Return (X, Y) of the center of cell containing provided text 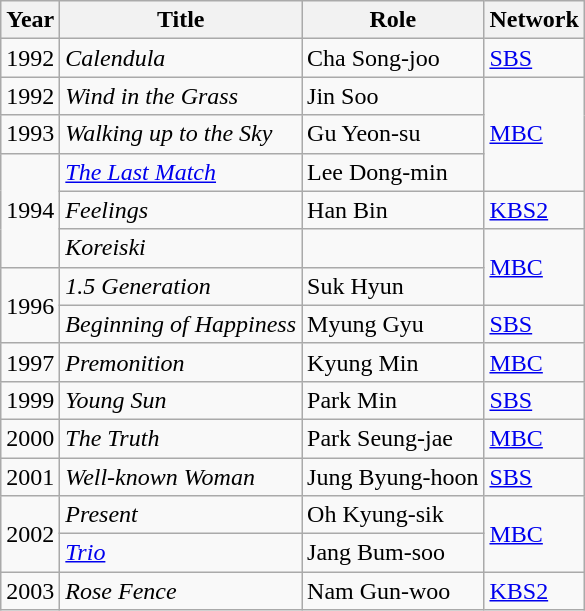
1999 (30, 400)
Present (181, 515)
Title (181, 20)
Gu Yeon-su (393, 134)
1996 (30, 305)
2001 (30, 477)
2002 (30, 534)
The Truth (181, 438)
Nam Gun-woo (393, 591)
Lee Dong-min (393, 172)
Koreiski (181, 248)
Walking up to the Sky (181, 134)
2003 (30, 591)
1997 (30, 362)
Feelings (181, 210)
Park Min (393, 400)
Park Seung-jae (393, 438)
2000 (30, 438)
1.5 Generation (181, 286)
Rose Fence (181, 591)
Trio (181, 553)
Wind in the Grass (181, 96)
Premonition (181, 362)
Calendula (181, 58)
Cha Song-joo (393, 58)
Network (534, 20)
Well-known Woman (181, 477)
Kyung Min (393, 362)
The Last Match (181, 172)
Young Sun (181, 400)
Myung Gyu (393, 324)
Jin Soo (393, 96)
1993 (30, 134)
Role (393, 20)
Oh Kyung-sik (393, 515)
Suk Hyun (393, 286)
Jang Bum-soo (393, 553)
Han Bin (393, 210)
Year (30, 20)
Jung Byung-hoon (393, 477)
Beginning of Happiness (181, 324)
1994 (30, 210)
